Detect which cell encompasses the target text, then output its (x, y) center coordinate. 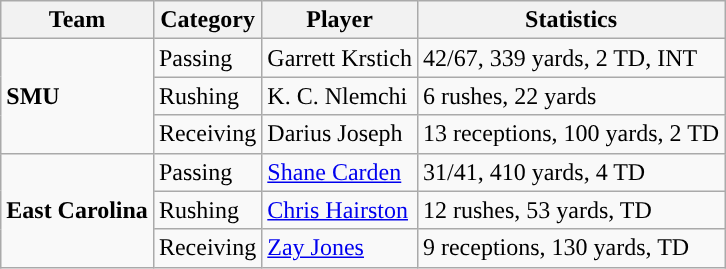
Garrett Krstich (340, 58)
East Carolina (78, 210)
6 rushes, 22 yards (570, 96)
Shane Carden (340, 172)
Player (340, 20)
K. C. Nlemchi (340, 96)
13 receptions, 100 yards, 2 TD (570, 134)
SMU (78, 96)
Team (78, 20)
Darius Joseph (340, 134)
9 receptions, 130 yards, TD (570, 248)
31/41, 410 yards, 4 TD (570, 172)
42/67, 339 yards, 2 TD, INT (570, 58)
12 rushes, 53 yards, TD (570, 210)
Zay Jones (340, 248)
Chris Hairston (340, 210)
Category (207, 20)
Statistics (570, 20)
